Return the [x, y] coordinate for the center point of the cell that contains the specified text.  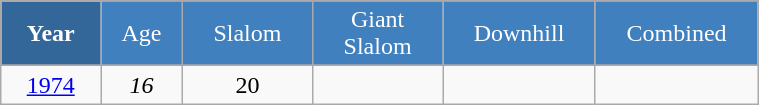
Downhill [520, 34]
Age [142, 34]
GiantSlalom [377, 34]
Combined [676, 34]
1974 [51, 85]
16 [142, 85]
Slalom [247, 34]
20 [247, 85]
Year [51, 34]
